Search for the cell housing the specified text and yield its (x, y) center coordinate. 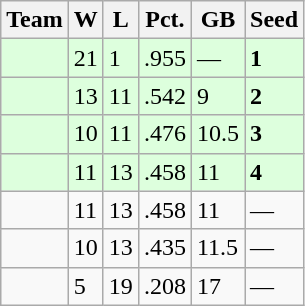
Team (35, 20)
.208 (164, 286)
.955 (164, 58)
3 (274, 134)
Pct. (164, 20)
W (86, 20)
.476 (164, 134)
L (120, 20)
9 (218, 96)
2 (274, 96)
19 (120, 286)
21 (86, 58)
.542 (164, 96)
11.5 (218, 248)
5 (86, 286)
17 (218, 286)
4 (274, 172)
GB (218, 20)
.435 (164, 248)
Seed (274, 20)
10.5 (218, 134)
